Capture the cell that displays the provided text and extract its (x, y) central coordinate. 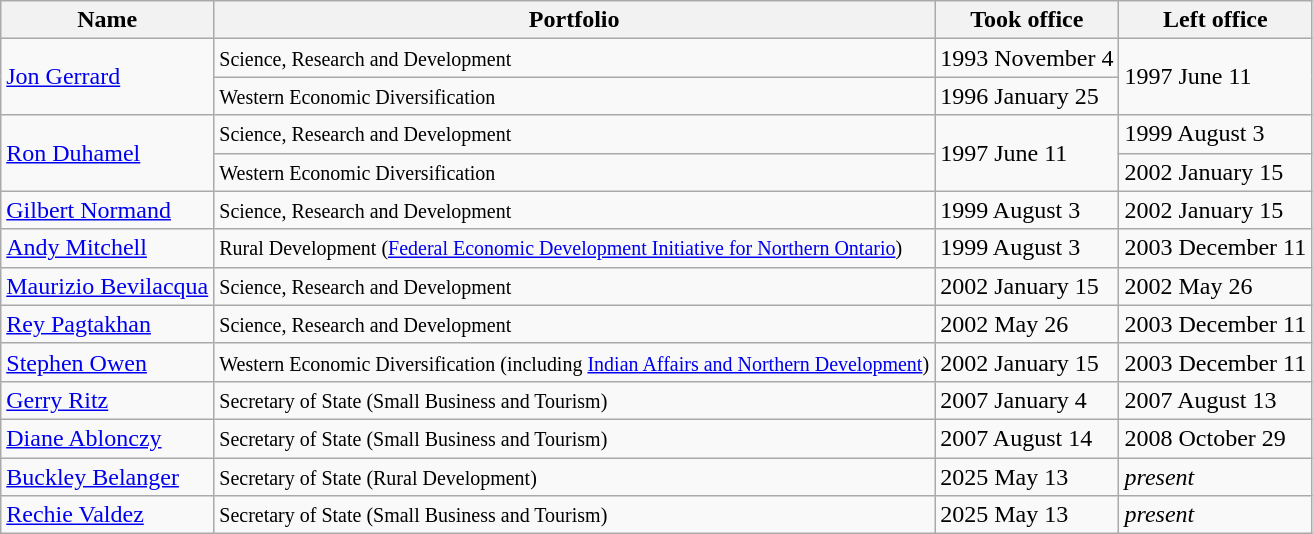
2007 August 13 (1216, 400)
Gilbert Normand (108, 210)
1996 January 25 (1027, 96)
Name (108, 20)
Andy Mitchell (108, 248)
Stephen Owen (108, 362)
2007 January 4 (1027, 400)
Rey Pagtakhan (108, 324)
Gerry Ritz (108, 400)
2007 August 14 (1027, 438)
Left office (1216, 20)
Jon Gerrard (108, 77)
Ron Duhamel (108, 153)
Portfolio (574, 20)
2008 October 29 (1216, 438)
Took office (1027, 20)
Maurizio Bevilacqua (108, 286)
1993 November 4 (1027, 58)
Rural Development (Federal Economic Development Initiative for Northern Ontario) (574, 248)
Secretary of State (Rural Development) (574, 477)
Rechie Valdez (108, 515)
Western Economic Diversification (including Indian Affairs and Northern Development) (574, 362)
Buckley Belanger (108, 477)
Diane Ablonczy (108, 438)
